Scan for the cell matching the given text and deliver its (X, Y) coordinate at center. 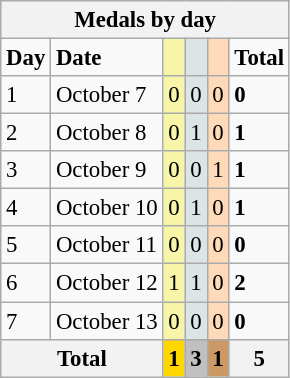
Day (26, 58)
Date (107, 58)
4 (26, 208)
7 (26, 321)
October 9 (107, 170)
October 13 (107, 321)
6 (26, 283)
October 11 (107, 245)
October 10 (107, 208)
October 8 (107, 133)
October 7 (107, 95)
October 12 (107, 283)
Medals by day (146, 20)
